Provide the [x, y] coordinate of the cell's center where the given text is located.  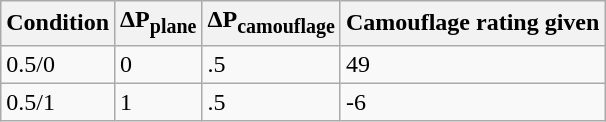
ΔPcamouflage [272, 23]
1 [158, 102]
0.5/1 [58, 102]
Camouflage rating given [472, 23]
-6 [472, 102]
0 [158, 64]
ΔPplane [158, 23]
49 [472, 64]
Condition [58, 23]
0.5/0 [58, 64]
